Capture the cell that displays the provided text and extract its (x, y) central coordinate. 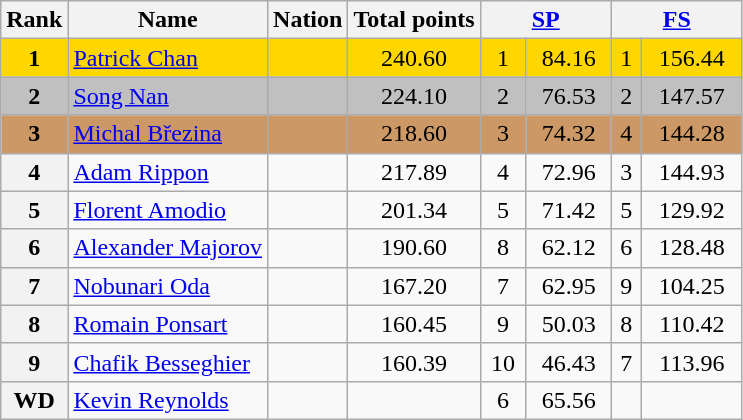
WD (34, 400)
113.96 (692, 362)
129.92 (692, 210)
Song Nan (168, 96)
144.28 (692, 134)
167.20 (414, 286)
156.44 (692, 58)
SP (546, 20)
74.32 (568, 134)
Name (168, 20)
104.25 (692, 286)
190.60 (414, 248)
Adam Rippon (168, 172)
46.43 (568, 362)
Chafik Besseghier (168, 362)
76.53 (568, 96)
71.42 (568, 210)
Michal Březina (168, 134)
240.60 (414, 58)
218.60 (414, 134)
144.93 (692, 172)
201.34 (414, 210)
Alexander Majorov (168, 248)
62.95 (568, 286)
Kevin Reynolds (168, 400)
Patrick Chan (168, 58)
110.42 (692, 324)
Nation (308, 20)
147.57 (692, 96)
62.12 (568, 248)
160.39 (414, 362)
Nobunari Oda (168, 286)
224.10 (414, 96)
217.89 (414, 172)
Florent Amodio (168, 210)
84.16 (568, 58)
72.96 (568, 172)
65.56 (568, 400)
Total points (414, 20)
128.48 (692, 248)
50.03 (568, 324)
Romain Ponsart (168, 324)
160.45 (414, 324)
FS (676, 20)
10 (503, 362)
Rank (34, 20)
